Return the (x, y) coordinate for the center point of the cell that contains the specified text.  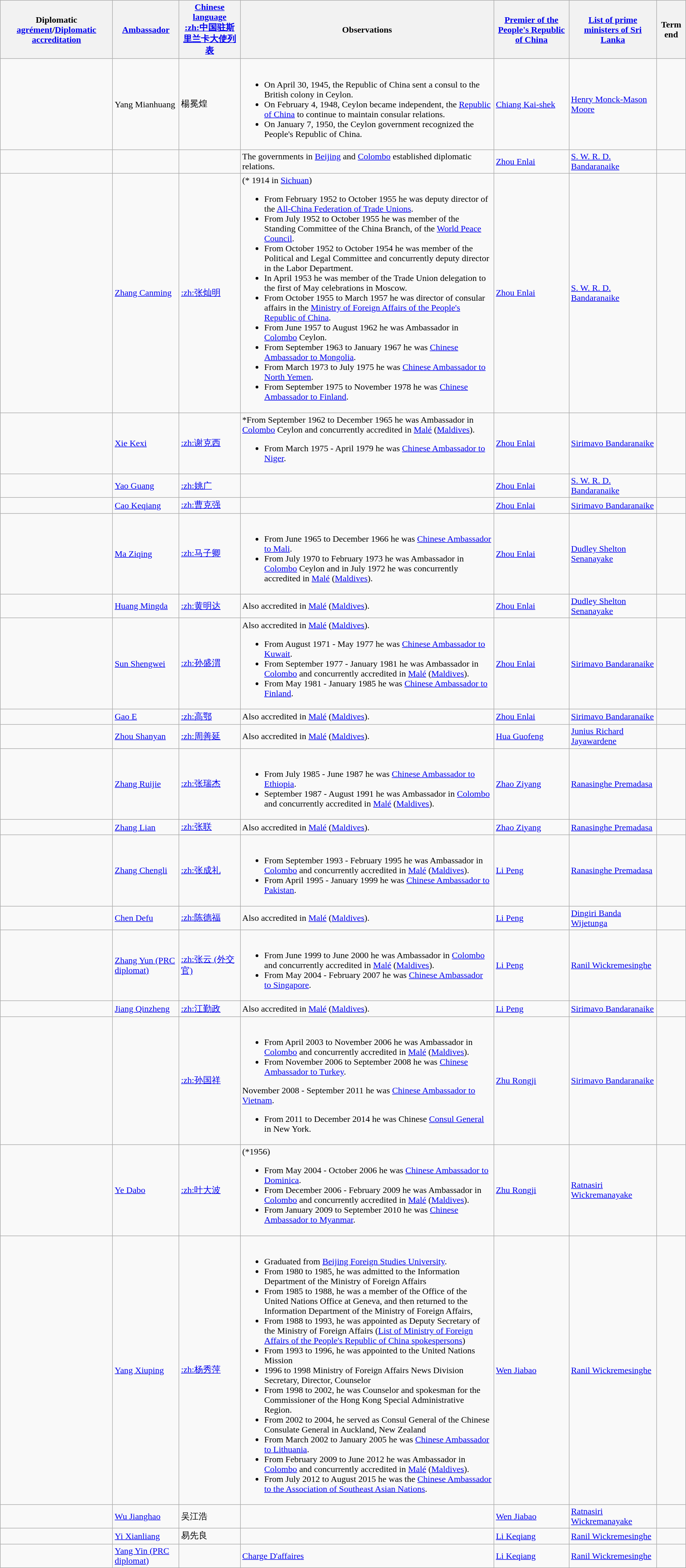
:zh:黄明达 (210, 606)
Zhang Lian (146, 827)
:zh:张云 (外交官) (210, 965)
:zh:张成礼 (210, 871)
楊冕煌 (210, 104)
Yang Xiuping (146, 1370)
Chen Defu (146, 918)
Chinese language:zh:中国驻斯里兰卡大使列表 (210, 30)
易先良 (210, 1536)
:zh:高鄂 (210, 716)
Zhou Shanyan (146, 736)
Ma Ziqing (146, 554)
Charge D'affaires (367, 1556)
Wu Jianghao (146, 1516)
Gao E (146, 716)
Henry Monck-Mason Moore (613, 104)
List of prime ministers of Sri Lanka (613, 30)
:zh:孙盛渭 (210, 663)
:zh:江勤政 (210, 1009)
Yang Mianhuang (146, 104)
Premier of the People's Republic of China (531, 30)
Jiang Qinzheng (146, 1009)
The governments in Beijing and Colombo established diplomatic relations. (367, 161)
Diplomatic agrément/Diplomatic accreditation (56, 30)
Yi Xianliang (146, 1536)
Term end (671, 30)
:zh:孙国祥 (210, 1080)
:zh:杨秀萍 (210, 1370)
Xie Kexi (146, 443)
Dingiri Banda Wijetunga (613, 918)
Yang Yin (PRC diplomat) (146, 1556)
Observations (367, 30)
Zhang Ruijie (146, 784)
Sun Shengwei (146, 663)
Ye Dabo (146, 1190)
:zh:张联 (210, 827)
:zh:马子卿 (210, 554)
:zh:叶大波 (210, 1190)
Hua Guofeng (531, 736)
Zhang Canming (146, 293)
:zh:姚广 (210, 486)
:zh:张瑞杰 (210, 784)
Zhang Chengli (146, 871)
Cao Keqiang (146, 505)
吴江浩 (210, 1516)
Ambassador (146, 30)
:zh:周善延 (210, 736)
Junius Richard Jayawardene (613, 736)
Zhang Yun (PRC diplomat) (146, 965)
Yao Guang (146, 486)
:zh:曹克强 (210, 505)
:zh:谢克西 (210, 443)
:zh:陈德福 (210, 918)
:zh:张灿明 (210, 293)
Huang Mingda (146, 606)
Chiang Kai-shek (531, 104)
